Provide the (X, Y) coordinate of the cell's center where the given text is located.  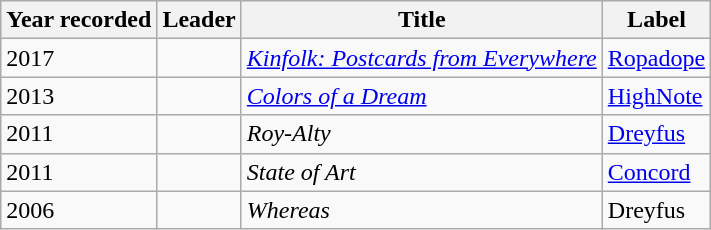
Ropadope (656, 58)
State of Art (422, 172)
2013 (79, 96)
2017 (79, 58)
2006 (79, 210)
Whereas (422, 210)
Label (656, 20)
Roy-Alty (422, 134)
Title (422, 20)
Concord (656, 172)
Colors of a Dream (422, 96)
Leader (199, 20)
Year recorded (79, 20)
HighNote (656, 96)
Kinfolk: Postcards from Everywhere (422, 58)
